Detect which cell encompasses the target text, then output its (X, Y) center coordinate. 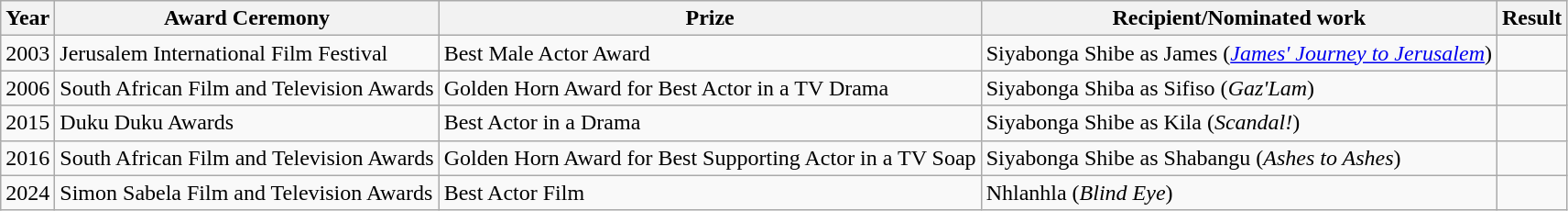
Nhlanhla (Blind Eye) (1238, 193)
Year (27, 18)
Best Actor Film (710, 193)
Siyabonga Shibe as Shabangu (Ashes to Ashes) (1238, 158)
Jerusalem International Film Festival (247, 53)
Golden Horn Award for Best Supporting Actor in a TV Soap (710, 158)
2006 (27, 88)
Golden Horn Award for Best Actor in a TV Drama (710, 88)
Duku Duku Awards (247, 123)
Prize (710, 18)
Siyabonga Shibe as Kila (Scandal!) (1238, 123)
Best Actor in a Drama (710, 123)
Simon Sabela Film and Television Awards (247, 193)
2024 (27, 193)
2015 (27, 123)
Siyabonga Shibe as James (James' Journey to Jerusalem) (1238, 53)
Siyabonga Shiba as Sifiso (Gaz'Lam) (1238, 88)
2003 (27, 53)
Recipient/Nominated work (1238, 18)
2016 (27, 158)
Best Male Actor Award (710, 53)
Award Ceremony (247, 18)
Result (1531, 18)
